For the text-containing cell, return its midpoint in [X, Y] coordinate format. 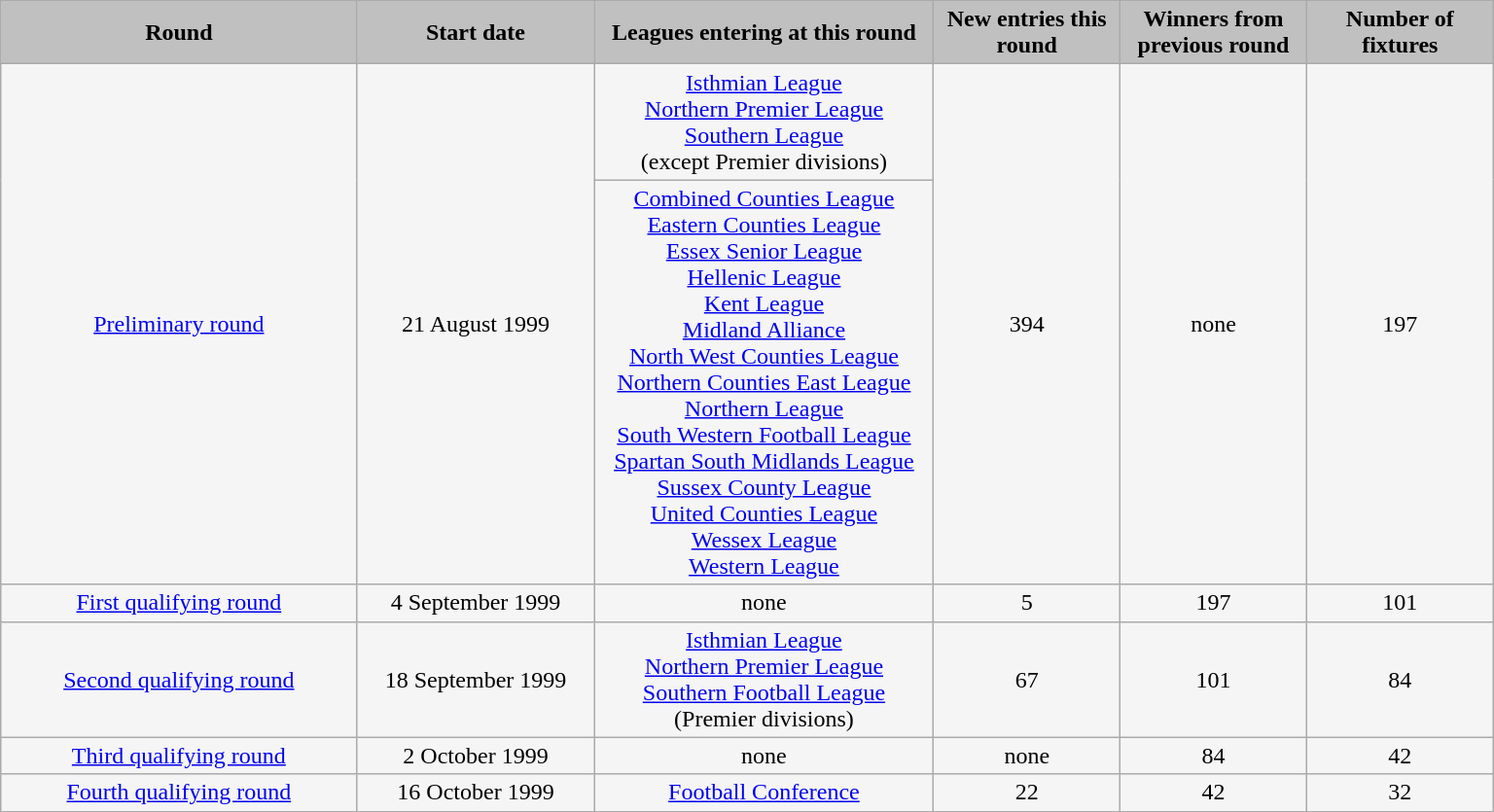
Football Conference [765, 793]
Round [179, 33]
Leagues entering at this round [765, 33]
Second qualifying round [179, 679]
16 October 1999 [476, 793]
Isthmian LeagueNorthern Premier LeagueSouthern Football League(Premier divisions) [765, 679]
394 [1027, 325]
Number of fixtures [1400, 33]
New entries this round [1027, 33]
Fourth qualifying round [179, 793]
18 September 1999 [476, 679]
22 [1027, 793]
67 [1027, 679]
2 October 1999 [476, 756]
Isthmian LeagueNorthern Premier LeagueSouthern League(except Premier divisions) [765, 123]
Winners from previous round [1214, 33]
First qualifying round [179, 603]
5 [1027, 603]
Preliminary round [179, 325]
21 August 1999 [476, 325]
Third qualifying round [179, 756]
4 September 1999 [476, 603]
32 [1400, 793]
Start date [476, 33]
